Pinpoint the cell where the given text exists, returning its [x, y] midpoint coordinate. 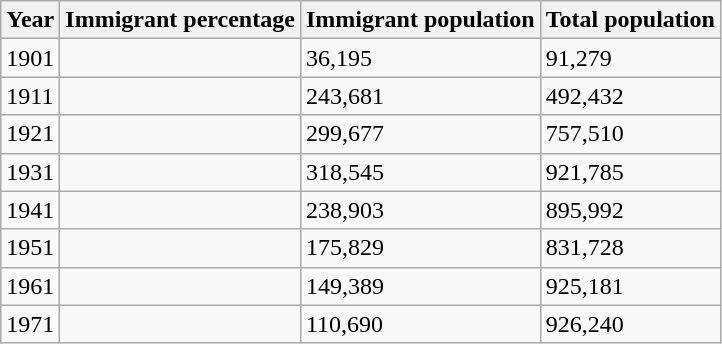
895,992 [630, 210]
925,181 [630, 286]
1971 [30, 324]
1921 [30, 134]
1951 [30, 248]
Year [30, 20]
91,279 [630, 58]
175,829 [420, 248]
1941 [30, 210]
110,690 [420, 324]
1901 [30, 58]
Total population [630, 20]
243,681 [420, 96]
926,240 [630, 324]
757,510 [630, 134]
36,195 [420, 58]
1911 [30, 96]
1931 [30, 172]
149,389 [420, 286]
Immigrant percentage [180, 20]
299,677 [420, 134]
238,903 [420, 210]
318,545 [420, 172]
1961 [30, 286]
921,785 [630, 172]
Immigrant population [420, 20]
492,432 [630, 96]
831,728 [630, 248]
